Find where the given text appears and provide that cell's center as (X, Y) coordinate. 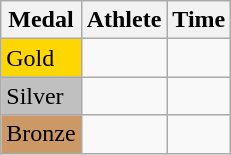
Athlete (124, 20)
Bronze (41, 134)
Silver (41, 96)
Medal (41, 20)
Time (199, 20)
Gold (41, 58)
